Capture the cell that displays the provided text and extract its [x, y] central coordinate. 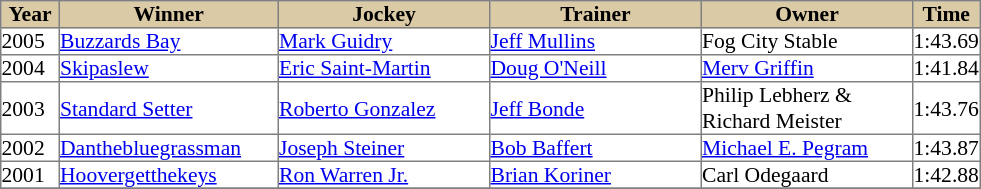
Eric Saint-Martin [384, 68]
Merv Griffin [807, 68]
Jockey [384, 14]
2001 [30, 174]
2002 [30, 148]
2003 [30, 108]
Jeff Bonde [596, 108]
Winner [168, 14]
Year [30, 14]
Doug O'Neill [596, 68]
Bob Baffert [596, 148]
1:43.76 [946, 108]
Carl Odegaard [807, 174]
1:43.87 [946, 148]
Hoovergetthekeys [168, 174]
Standard Setter [168, 108]
Ron Warren Jr. [384, 174]
1:41.84 [946, 68]
Time [946, 14]
Joseph Steiner [384, 148]
Trainer [596, 14]
Danthebluegrassman [168, 148]
Roberto Gonzalez [384, 108]
Fog City Stable [807, 42]
Jeff Mullins [596, 42]
Michael E. Pegram [807, 148]
Skipaslew [168, 68]
1:42.88 [946, 174]
2004 [30, 68]
2005 [30, 42]
Buzzards Bay [168, 42]
Owner [807, 14]
1:43.69 [946, 42]
Philip Lebherz & Richard Meister [807, 108]
Brian Koriner [596, 174]
Mark Guidry [384, 42]
